Return the [X, Y] coordinate for the center point of the cell that contains the specified text.  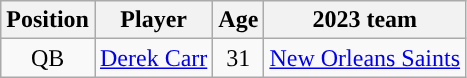
Age [238, 20]
New Orleans Saints [365, 58]
Position [48, 20]
31 [238, 58]
Player [153, 20]
QB [48, 58]
Derek Carr [153, 58]
2023 team [365, 20]
